Search for the cell housing the specified text and yield its (x, y) center coordinate. 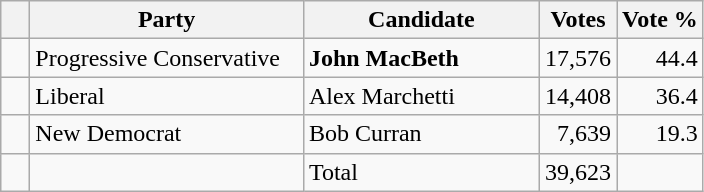
Bob Curran (421, 134)
Total (421, 172)
Votes (578, 20)
Vote % (660, 20)
Liberal (167, 96)
14,408 (578, 96)
36.4 (660, 96)
19.3 (660, 134)
39,623 (578, 172)
17,576 (578, 58)
John MacBeth (421, 58)
Candidate (421, 20)
Progressive Conservative (167, 58)
New Democrat (167, 134)
7,639 (578, 134)
Alex Marchetti (421, 96)
Party (167, 20)
44.4 (660, 58)
